From the cell containing the given text, extract its center point as (X, Y) coordinate. 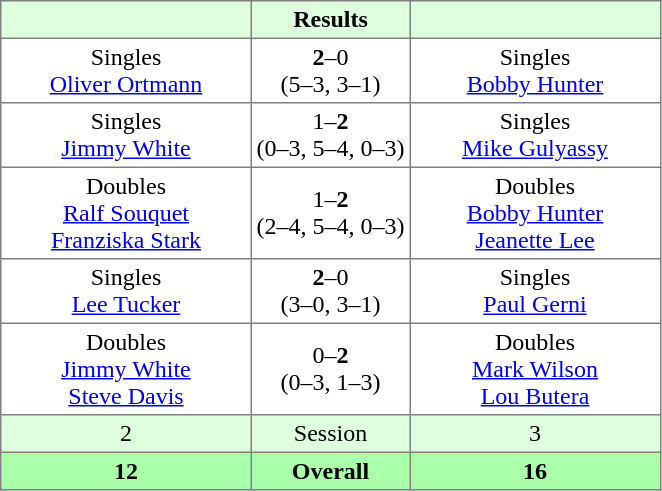
1–2(0–3, 5–4, 0–3) (330, 135)
DoublesJimmy WhiteSteve Davis (126, 369)
DoublesRalf SouquetFranziska Stark (126, 213)
Results (330, 20)
DoublesMark WilsonLou Butera (535, 369)
12 (126, 471)
2 (126, 434)
SinglesMike Gulyassy (535, 135)
3 (535, 434)
2–0(3–0, 3–1) (330, 291)
Overall (330, 471)
SinglesPaul Gerni (535, 291)
1–2(2–4, 5–4, 0–3) (330, 213)
SinglesJimmy White (126, 135)
0–2(0–3, 1–3) (330, 369)
SinglesBobby Hunter (535, 70)
16 (535, 471)
SinglesLee Tucker (126, 291)
2–0(5–3, 3–1) (330, 70)
SinglesOliver Ortmann (126, 70)
DoublesBobby HunterJeanette Lee (535, 213)
Session (330, 434)
